Extract the (X, Y) coordinate from the center of the cell holding the provided text.  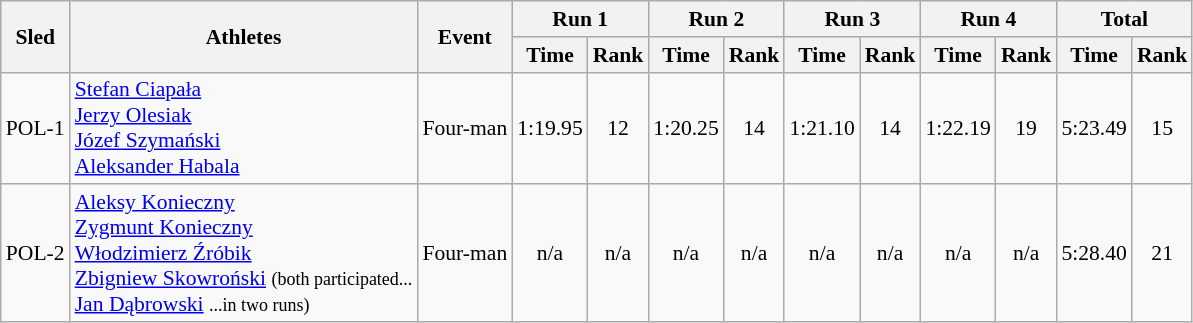
1:22.19 (958, 128)
1:20.25 (686, 128)
Run 1 (580, 19)
15 (1162, 128)
POL-2 (36, 254)
Athletes (244, 36)
1:19.95 (550, 128)
12 (618, 128)
Run 3 (852, 19)
Sled (36, 36)
Run 2 (716, 19)
Run 4 (988, 19)
5:28.40 (1094, 254)
19 (1026, 128)
21 (1162, 254)
Total (1124, 19)
Aleksy KoniecznyZygmunt KoniecznyWłodzimierz ŹróbikZbigniew Skowroński (both participated...Jan Dąbrowski ...in two runs) (244, 254)
5:23.49 (1094, 128)
Stefan CiapałaJerzy OlesiakJózef SzymańskiAleksander Habala (244, 128)
POL-1 (36, 128)
Event (464, 36)
1:21.10 (822, 128)
